Locate the cell with the specified text and output its [X, Y] center coordinate. 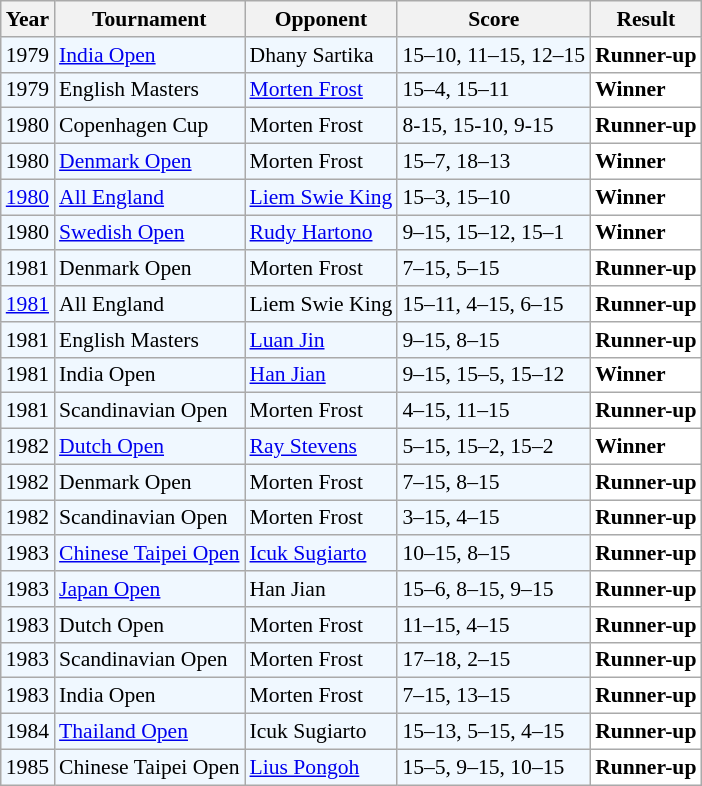
9–15, 15–12, 15–1 [494, 233]
Lius Pongoh [320, 767]
Rudy Hartono [320, 233]
15–5, 9–15, 10–15 [494, 767]
Ray Stevens [320, 447]
15–4, 15–11 [494, 90]
7–15, 5–15 [494, 269]
10–15, 8–15 [494, 554]
15–7, 18–13 [494, 162]
Opponent [320, 19]
Tournament [149, 19]
Year [28, 19]
7–15, 8–15 [494, 482]
4–15, 11–15 [494, 411]
9–15, 15–5, 15–12 [494, 375]
1985 [28, 767]
Score [494, 19]
3–15, 4–15 [494, 518]
15–10, 11–15, 12–15 [494, 55]
Copenhagen Cup [149, 126]
15–3, 15–10 [494, 197]
9–15, 8–15 [494, 340]
Luan Jin [320, 340]
17–18, 2–15 [494, 660]
Thailand Open [149, 732]
8-15, 15-10, 9-15 [494, 126]
Swedish Open [149, 233]
1984 [28, 732]
15–6, 8–15, 9–15 [494, 589]
Japan Open [149, 589]
11–15, 4–15 [494, 625]
7–15, 13–15 [494, 696]
Result [646, 19]
5–15, 15–2, 15–2 [494, 447]
15–11, 4–15, 6–15 [494, 304]
Dhany Sartika [320, 55]
15–13, 5–15, 4–15 [494, 732]
